Identify which cell holds the provided text, then report its [x, y] central coordinate. 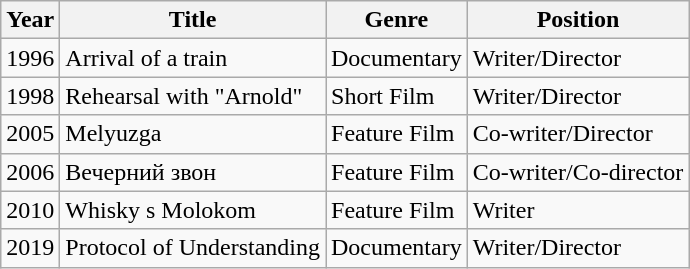
2006 [30, 172]
1996 [30, 58]
1998 [30, 96]
Melyuzga [193, 134]
2010 [30, 210]
Genre [397, 20]
Вечерний звон [193, 172]
2005 [30, 134]
Co-writer/Director [578, 134]
Short Film [397, 96]
Writer [578, 210]
2019 [30, 248]
Position [578, 20]
Year [30, 20]
Whisky s Molokom [193, 210]
Protocol of Understanding [193, 248]
Title [193, 20]
Arrival of a train [193, 58]
Rehearsal with "Arnold" [193, 96]
Co-writer/Co-director [578, 172]
